Detect which cell encompasses the target text, then output its (X, Y) center coordinate. 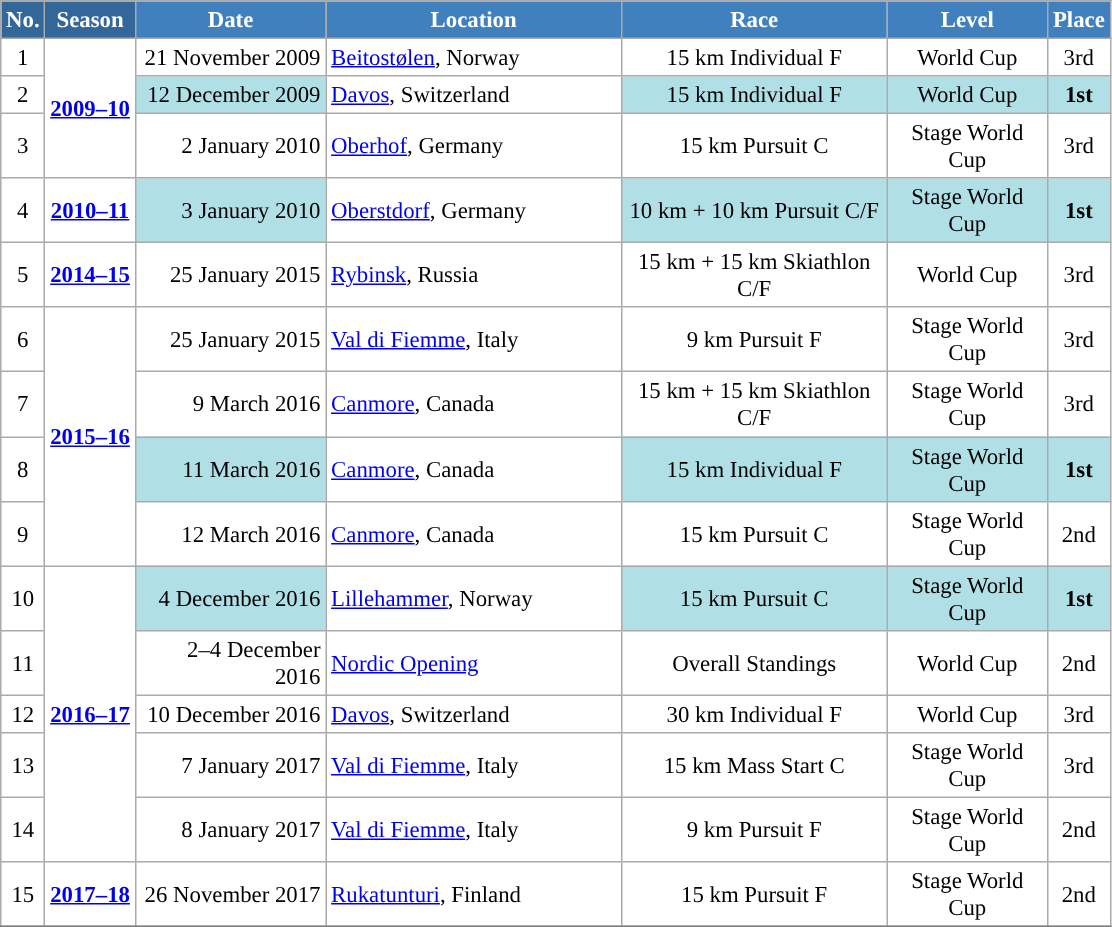
12 (23, 714)
Oberstdorf, Germany (474, 210)
Date (230, 20)
10 December 2016 (230, 714)
5 (23, 276)
30 km Individual F (754, 714)
3 (23, 146)
21 November 2009 (230, 58)
Oberhof, Germany (474, 146)
Rukatunturi, Finland (474, 894)
26 November 2017 (230, 894)
10 (23, 598)
2016–17 (90, 714)
15 (23, 894)
2009–10 (90, 109)
11 (23, 662)
Race (754, 20)
4 December 2016 (230, 598)
7 (23, 404)
2017–18 (90, 894)
2 January 2010 (230, 146)
2–4 December 2016 (230, 662)
14 (23, 830)
Place (1079, 20)
13 (23, 766)
11 March 2016 (230, 470)
8 January 2017 (230, 830)
Beitostølen, Norway (474, 58)
12 March 2016 (230, 534)
2014–15 (90, 276)
4 (23, 210)
No. (23, 20)
9 (23, 534)
12 December 2009 (230, 95)
6 (23, 340)
2 (23, 95)
15 km Mass Start C (754, 766)
7 January 2017 (230, 766)
8 (23, 470)
9 March 2016 (230, 404)
1 (23, 58)
3 January 2010 (230, 210)
2010–11 (90, 210)
15 km Pursuit F (754, 894)
10 km + 10 km Pursuit C/F (754, 210)
Location (474, 20)
Season (90, 20)
Overall Standings (754, 662)
Lillehammer, Norway (474, 598)
Level (968, 20)
Rybinsk, Russia (474, 276)
Nordic Opening (474, 662)
2015–16 (90, 437)
